Provide the [X, Y] coordinate of the cell's center where the given text is located.  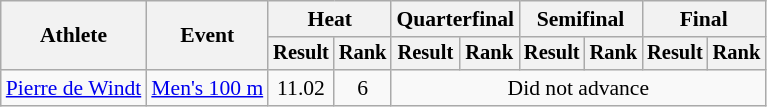
Pierre de Windt [74, 88]
Did not advance [578, 88]
Men's 100 m [207, 88]
Quarterfinal [455, 19]
Event [207, 36]
Athlete [74, 36]
6 [363, 88]
Final [704, 19]
11.02 [301, 88]
Semifinal [580, 19]
Heat [330, 19]
